Provide the (x, y) coordinate of the cell's center where the given text is located.  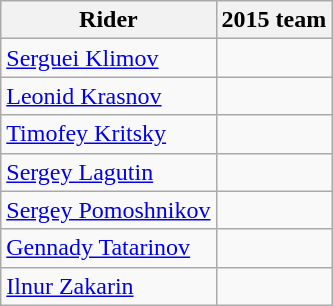
2015 team (274, 20)
Sergey Lagutin (108, 172)
Timofey Kritsky (108, 134)
Leonid Krasnov (108, 96)
Sergey Pomoshnikov (108, 210)
Serguei Klimov (108, 58)
Ilnur Zakarin (108, 286)
Gennady Tatarinov (108, 248)
Rider (108, 20)
